Find where the given text appears and provide that cell's center as (x, y) coordinate. 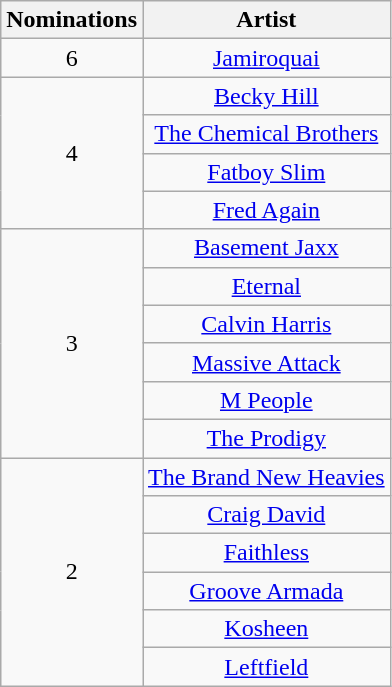
Groove Armada (266, 591)
Massive Attack (266, 362)
Fatboy Slim (266, 172)
Nominations (72, 20)
Leftfield (266, 667)
Jamiroquai (266, 58)
Becky Hill (266, 96)
The Brand New Heavies (266, 477)
The Chemical Brothers (266, 134)
4 (72, 153)
Basement Jaxx (266, 248)
M People (266, 400)
The Prodigy (266, 438)
Artist (266, 20)
6 (72, 58)
Kosheen (266, 629)
2 (72, 572)
Eternal (266, 286)
3 (72, 343)
Calvin Harris (266, 324)
Craig David (266, 515)
Fred Again (266, 210)
Faithless (266, 553)
